Return (X, Y) of the center of cell containing provided text 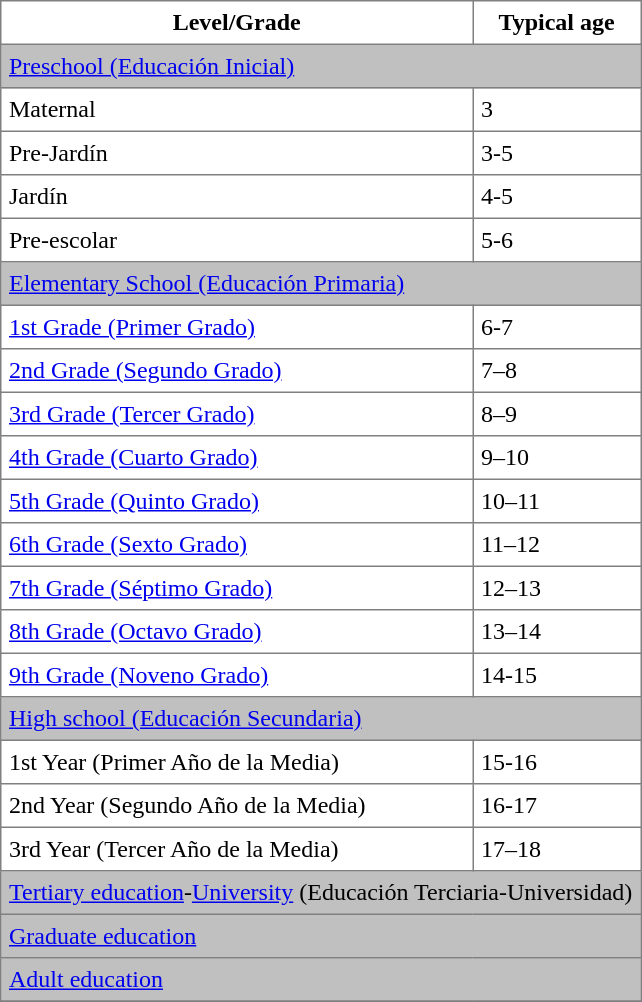
16-17 (557, 806)
6-7 (557, 327)
High school (Educación Secundaria) (321, 719)
10–11 (557, 501)
8th Grade (Octavo Grado) (237, 632)
Jardín (237, 197)
3-5 (557, 153)
4-5 (557, 197)
11–12 (557, 545)
Adult education (321, 980)
Maternal (237, 110)
Level/Grade (237, 23)
1st Grade (Primer Grado) (237, 327)
9th Grade (Noveno Grado) (237, 675)
4th Grade (Cuarto Grado) (237, 458)
Tertiary education-University (Educación Terciaria-Universidad) (321, 893)
7th Grade (Séptimo Grado) (237, 588)
3 (557, 110)
Pre-escolar (237, 240)
12–13 (557, 588)
5th Grade (Quinto Grado) (237, 501)
9–10 (557, 458)
Elementary School (Educación Primaria) (321, 284)
2nd Grade (Segundo Grado) (237, 371)
Graduate education (321, 936)
5-6 (557, 240)
14-15 (557, 675)
1st Year (Primer Año de la Media) (237, 762)
6th Grade (Sexto Grado) (237, 545)
3rd Year (Tercer Año de la Media) (237, 849)
3rd Grade (Tercer Grado) (237, 414)
2nd Year (Segundo Año de la Media) (237, 806)
13–14 (557, 632)
17–18 (557, 849)
Pre-Jardín (237, 153)
Typical age (557, 23)
8–9 (557, 414)
Preschool (Educación Inicial) (321, 66)
15-16 (557, 762)
7–8 (557, 371)
